Pinpoint the cell where the given text exists, returning its (x, y) midpoint coordinate. 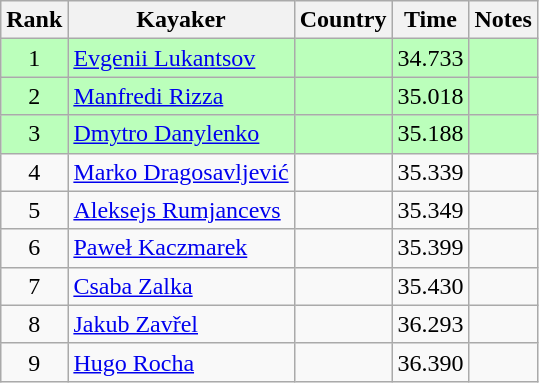
Csaba Zalka (181, 286)
1 (34, 58)
34.733 (430, 58)
35.018 (430, 96)
Hugo Rocha (181, 362)
Dmytro Danylenko (181, 134)
8 (34, 324)
2 (34, 96)
Time (430, 20)
Paweł Kaczmarek (181, 248)
6 (34, 248)
Aleksejs Rumjancevs (181, 210)
36.293 (430, 324)
Jakub Zavřel (181, 324)
Country (343, 20)
35.188 (430, 134)
9 (34, 362)
Marko Dragosavljević (181, 172)
35.399 (430, 248)
3 (34, 134)
5 (34, 210)
Rank (34, 20)
35.349 (430, 210)
Manfredi Rizza (181, 96)
35.430 (430, 286)
Notes (503, 20)
4 (34, 172)
Evgenii Lukantsov (181, 58)
36.390 (430, 362)
Kayaker (181, 20)
35.339 (430, 172)
7 (34, 286)
